Pinpoint the cell where the given text exists, returning its (X, Y) midpoint coordinate. 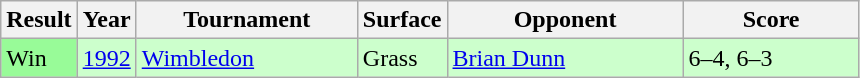
6–4, 6–3 (771, 58)
Surface (402, 20)
Wimbledon (246, 58)
Brian Dunn (565, 58)
Opponent (565, 20)
Score (771, 20)
Tournament (246, 20)
Win (39, 58)
Result (39, 20)
Grass (402, 58)
Year (106, 20)
1992 (106, 58)
